Return the (x, y) coordinate for the center point of the cell that contains the specified text.  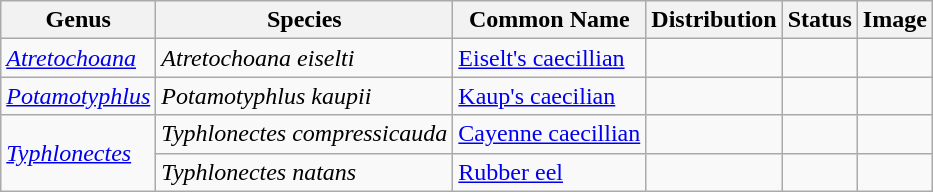
Genus (78, 20)
Potamotyphlus kaupii (304, 96)
Potamotyphlus (78, 96)
Atretochoana (78, 58)
Typhlonectes (78, 153)
Distribution (714, 20)
Rubber eel (550, 172)
Typhlonectes compressicauda (304, 134)
Image (894, 20)
Cayenne caecillian (550, 134)
Kaup's caecilian (550, 96)
Status (820, 20)
Species (304, 20)
Eiselt's caecillian (550, 58)
Common Name (550, 20)
Atretochoana eiselti (304, 58)
Typhlonectes natans (304, 172)
